Identify which cell holds the provided text, then report its (x, y) central coordinate. 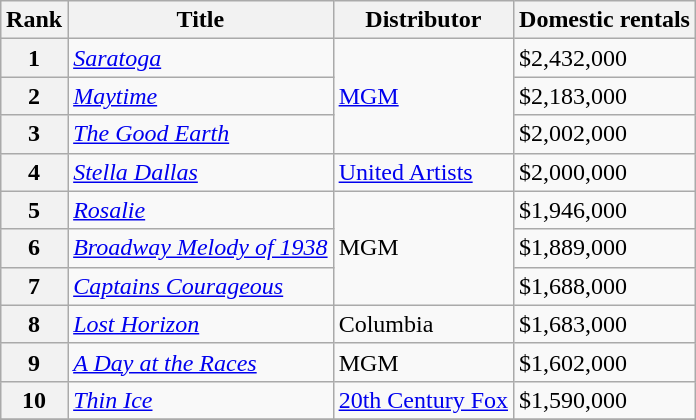
Rosalie (200, 210)
Maytime (200, 96)
Captains Courageous (200, 286)
The Good Earth (200, 134)
5 (34, 210)
Thin Ice (200, 400)
8 (34, 324)
4 (34, 172)
Domestic rentals (605, 20)
$1,590,000 (605, 400)
Broadway Melody of 1938 (200, 248)
1 (34, 58)
United Artists (423, 172)
A Day at the Races (200, 362)
20th Century Fox (423, 400)
$1,602,000 (605, 362)
Columbia (423, 324)
3 (34, 134)
10 (34, 400)
$2,183,000 (605, 96)
Stella Dallas (200, 172)
9 (34, 362)
Saratoga (200, 58)
$2,432,000 (605, 58)
$2,002,000 (605, 134)
$2,000,000 (605, 172)
6 (34, 248)
$1,683,000 (605, 324)
7 (34, 286)
Rank (34, 20)
Distributor (423, 20)
$1,946,000 (605, 210)
$1,889,000 (605, 248)
Lost Horizon (200, 324)
$1,688,000 (605, 286)
Title (200, 20)
2 (34, 96)
